Capture the cell that displays the provided text and extract its (X, Y) central coordinate. 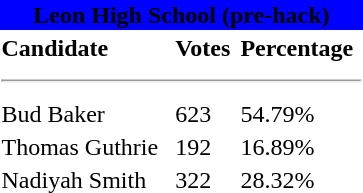
Percentage (301, 48)
54.79% (301, 114)
192 (205, 147)
Bud Baker (86, 114)
623 (205, 114)
Thomas Guthrie (86, 147)
Candidate (86, 48)
16.89% (301, 147)
Leon High School (pre-hack) (182, 15)
Votes (205, 48)
